Find where the given text appears and provide that cell's center as (x, y) coordinate. 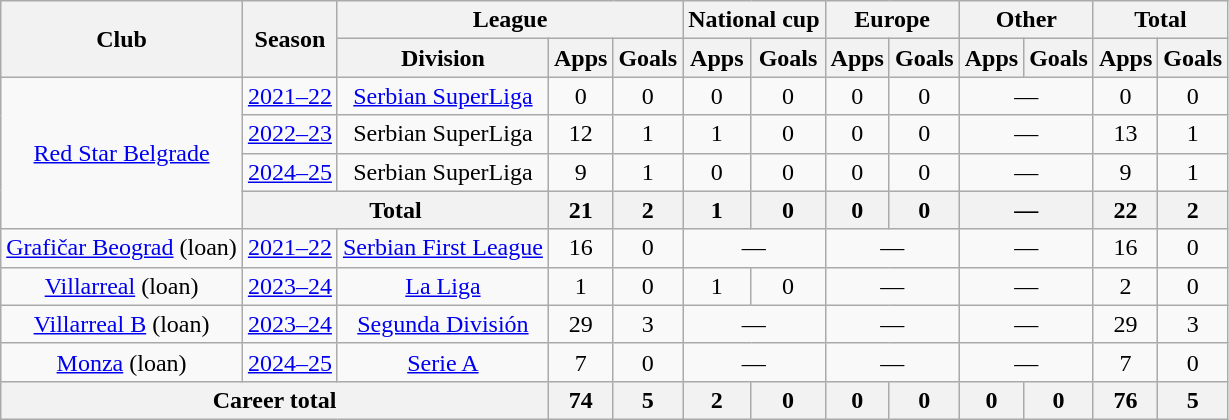
74 (580, 400)
76 (1125, 400)
La Liga (442, 286)
Serbian First League (442, 248)
21 (580, 210)
13 (1125, 134)
Villarreal (loan) (122, 286)
Serie A (442, 362)
Monza (loan) (122, 362)
Club (122, 39)
12 (580, 134)
Red Star Belgrade (122, 153)
Season (290, 39)
Other (1026, 20)
Grafičar Beograd (loan) (122, 248)
2022–23 (290, 134)
Villarreal B (loan) (122, 324)
22 (1125, 210)
National cup (754, 20)
Segunda División (442, 324)
Europe (892, 20)
Division (442, 58)
League (510, 20)
Career total (275, 400)
